Extract the [X, Y] coordinate from the center of the cell holding the provided text.  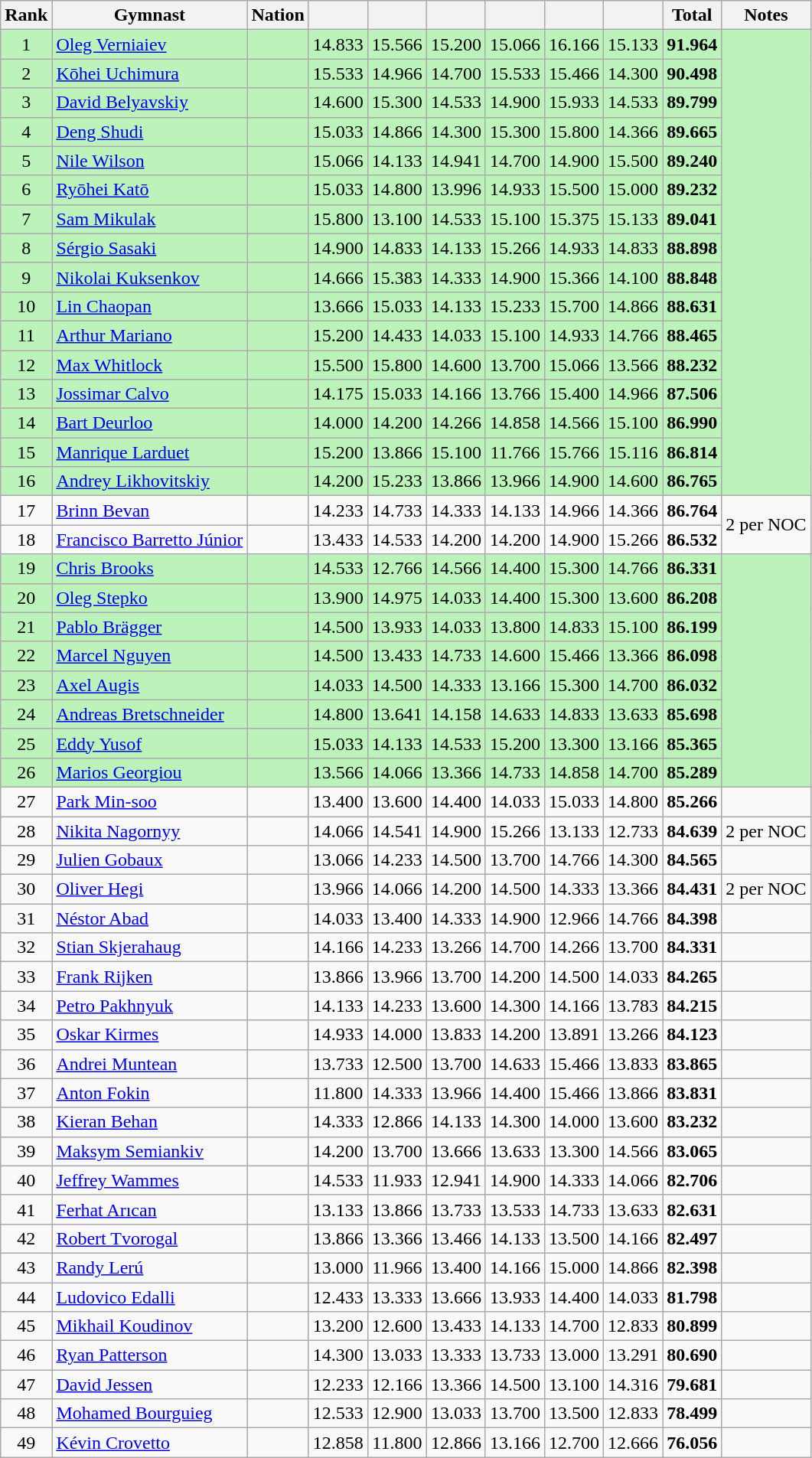
10 [26, 306]
78.499 [692, 1414]
49 [26, 1443]
82.398 [692, 1267]
90.498 [692, 73]
88.232 [692, 365]
8 [26, 248]
Robert Tvorogal [150, 1238]
89.232 [692, 190]
9 [26, 277]
11.966 [396, 1267]
14.941 [456, 161]
86.532 [692, 540]
13.783 [634, 1006]
14.158 [456, 714]
Kévin Crovetto [150, 1443]
Frank Rijken [150, 977]
Andrey Likhovitskiy [150, 481]
12.500 [396, 1064]
27 [26, 801]
1 [26, 44]
18 [26, 540]
13.891 [574, 1035]
Ryōhei Katō [150, 190]
David Belyavskiy [150, 103]
Nile Wilson [150, 161]
36 [26, 1064]
26 [26, 772]
Jossimar Calvo [150, 394]
15.566 [396, 44]
29 [26, 860]
87.506 [692, 394]
12 [26, 365]
86.098 [692, 656]
46 [26, 1355]
33 [26, 977]
89.240 [692, 161]
Notes [766, 15]
Stian Skjerahaug [150, 948]
15 [26, 452]
2 [26, 73]
Eddy Yusof [150, 743]
89.665 [692, 132]
14.975 [396, 598]
34 [26, 1006]
Park Min-soo [150, 801]
86.331 [692, 569]
14.175 [338, 394]
12.941 [456, 1180]
13.996 [456, 190]
3 [26, 103]
Anton Fokin [150, 1093]
4 [26, 132]
Marios Georgiou [150, 772]
Kōhei Uchimura [150, 73]
15.766 [574, 452]
13 [26, 394]
28 [26, 830]
12.766 [396, 569]
89.041 [692, 219]
Nikolai Kuksenkov [150, 277]
20 [26, 598]
Maksym Semiankiv [150, 1151]
11 [26, 335]
32 [26, 948]
84.123 [692, 1035]
86.032 [692, 685]
Andrei Muntean [150, 1064]
91.964 [692, 44]
24 [26, 714]
82.706 [692, 1180]
25 [26, 743]
84.565 [692, 860]
84.331 [692, 948]
Axel Augis [150, 685]
88.898 [692, 248]
15.400 [574, 394]
Bart Deurloo [150, 423]
15.116 [634, 452]
85.365 [692, 743]
Oskar Kirmes [150, 1035]
Ferhat Arıcan [150, 1209]
5 [26, 161]
82.497 [692, 1238]
12.858 [338, 1443]
43 [26, 1267]
Gymnast [150, 15]
Kieran Behan [150, 1122]
35 [26, 1035]
19 [26, 569]
15.933 [574, 103]
14.316 [634, 1385]
47 [26, 1385]
15.383 [396, 277]
Oleg Verniaiev [150, 44]
80.690 [692, 1355]
88.631 [692, 306]
22 [26, 656]
Marcel Nguyen [150, 656]
16 [26, 481]
12.900 [396, 1414]
16.166 [574, 44]
79.681 [692, 1385]
84.431 [692, 889]
76.056 [692, 1443]
Total [692, 15]
Randy Lerú [150, 1267]
85.289 [692, 772]
Ludovico Edalli [150, 1297]
Nikita Nagornyy [150, 830]
14.100 [634, 277]
84.639 [692, 830]
86.814 [692, 452]
38 [26, 1122]
30 [26, 889]
13.466 [456, 1238]
83.065 [692, 1151]
12.166 [396, 1385]
Deng Shudi [150, 132]
14 [26, 423]
12.433 [338, 1297]
84.265 [692, 977]
44 [26, 1297]
13.066 [338, 860]
23 [26, 685]
85.698 [692, 714]
12.733 [634, 830]
14.541 [396, 830]
48 [26, 1414]
13.800 [514, 627]
Rank [26, 15]
13.533 [514, 1209]
Sam Mikulak [150, 219]
12.233 [338, 1385]
85.266 [692, 801]
45 [26, 1326]
21 [26, 627]
Oliver Hegi [150, 889]
Lin Chaopan [150, 306]
Francisco Barretto Júnior [150, 540]
12.600 [396, 1326]
82.631 [692, 1209]
Sérgio Sasaki [150, 248]
11.766 [514, 452]
Julien Gobaux [150, 860]
13.766 [514, 394]
12.700 [574, 1443]
86.208 [692, 598]
Max Whitlock [150, 365]
Mohamed Bourguieg [150, 1414]
41 [26, 1209]
15.375 [574, 219]
17 [26, 510]
13.900 [338, 598]
David Jessen [150, 1385]
Manrique Larduet [150, 452]
86.199 [692, 627]
84.215 [692, 1006]
12.533 [338, 1414]
Chris Brooks [150, 569]
Nation [278, 15]
89.799 [692, 103]
31 [26, 918]
15.700 [574, 306]
88.465 [692, 335]
84.398 [692, 918]
Brinn Bevan [150, 510]
39 [26, 1151]
Mikhail Koudinov [150, 1326]
12.666 [634, 1443]
Oleg Stepko [150, 598]
86.764 [692, 510]
81.798 [692, 1297]
13.200 [338, 1326]
Jeffrey Wammes [150, 1180]
13.291 [634, 1355]
83.232 [692, 1122]
14.666 [338, 277]
83.865 [692, 1064]
12.966 [574, 918]
Néstor Abad [150, 918]
37 [26, 1093]
Petro Pakhnyuk [150, 1006]
7 [26, 219]
Andreas Bretschneider [150, 714]
42 [26, 1238]
14.433 [396, 335]
88.848 [692, 277]
80.899 [692, 1326]
13.641 [396, 714]
Pablo Brägger [150, 627]
86.990 [692, 423]
Arthur Mariano [150, 335]
86.765 [692, 481]
11.933 [396, 1180]
40 [26, 1180]
15.366 [574, 277]
Ryan Patterson [150, 1355]
6 [26, 190]
83.831 [692, 1093]
